Identify which cell holds the provided text, then report its [x, y] central coordinate. 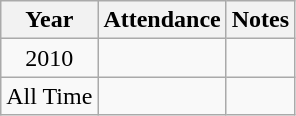
Year [50, 20]
Attendance [162, 20]
2010 [50, 58]
All Time [50, 96]
Notes [260, 20]
